From the cell containing the given text, extract its center point as (X, Y) coordinate. 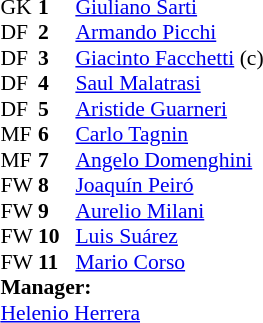
7 (57, 160)
Mario Corso (169, 262)
Angelo Domenghini (169, 160)
8 (57, 185)
6 (57, 135)
Saul Malatrasi (169, 83)
Aristide Guarneri (169, 109)
Manager: (132, 287)
Carlo Tagnin (169, 135)
Aurelio Milani (169, 211)
9 (57, 211)
Joaquín Peiró (169, 185)
Giacinto Facchetti (c) (169, 58)
Luis Suárez (169, 237)
3 (57, 58)
5 (57, 109)
10 (57, 237)
11 (57, 262)
2 (57, 33)
4 (57, 83)
Armando Picchi (169, 33)
